Determine the [X, Y] coordinate at the center of the cell enclosing the given text.  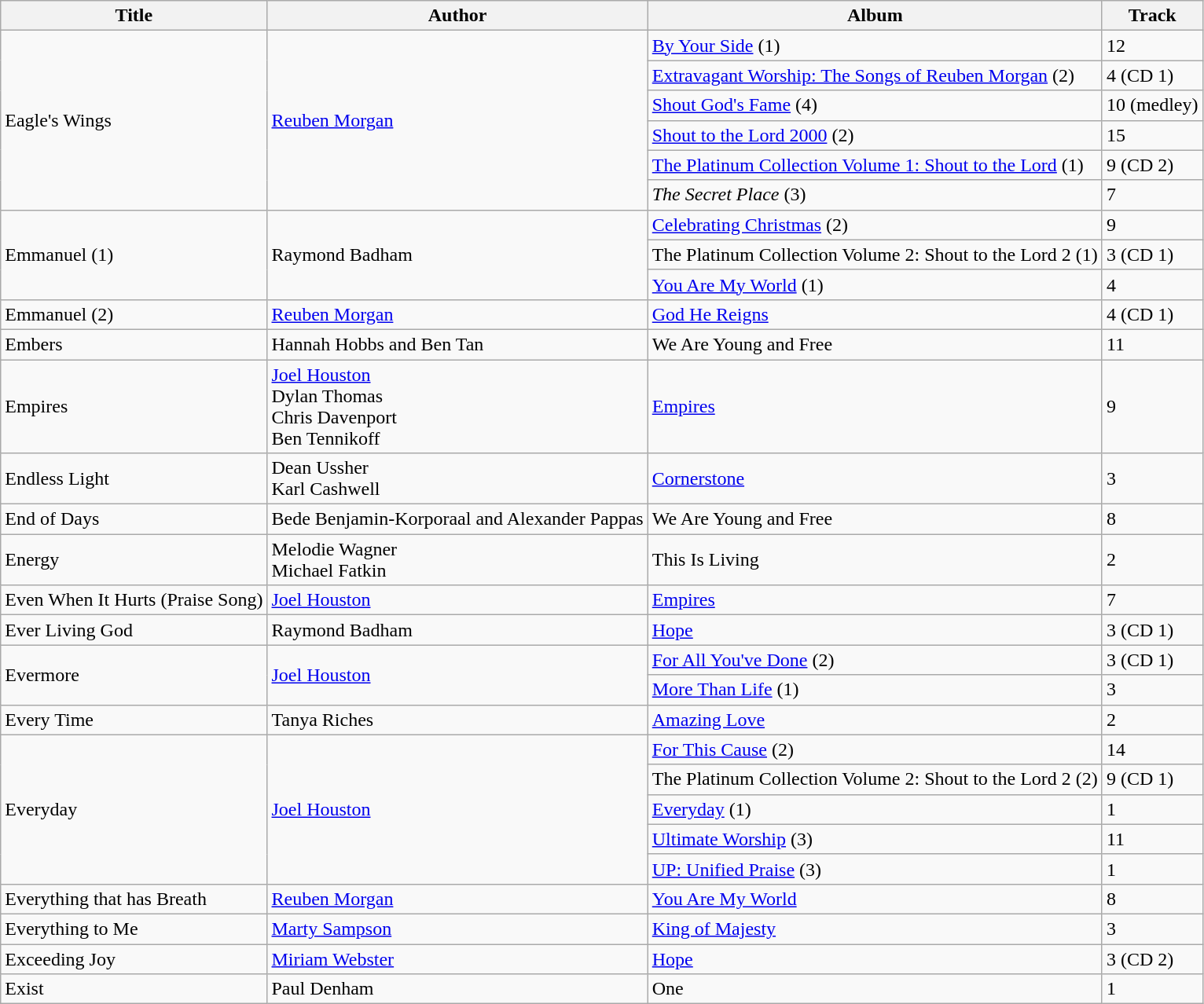
Endless Light [134, 479]
Title [134, 16]
Shout to the Lord 2000 (2) [875, 135]
10 (medley) [1152, 105]
Eagle's Wings [134, 120]
UP: Unified Praise (3) [875, 869]
King of Majesty [875, 929]
Emmanuel (2) [134, 314]
Embers [134, 344]
Energy [134, 559]
Cornerstone [875, 479]
One [875, 989]
Paul Denham [457, 989]
15 [1152, 135]
12 [1152, 46]
14 [1152, 749]
Evermore [134, 675]
You Are My World [875, 899]
Extravagant Worship: The Songs of Reuben Morgan (2) [875, 75]
God He Reigns [875, 314]
Bede Benjamin-Korporaal and Alexander Pappas [457, 519]
Melodie Wagner Michael Fatkin [457, 559]
Ever Living God [134, 630]
The Platinum Collection Volume 2: Shout to the Lord 2 (1) [875, 255]
End of Days [134, 519]
Celebrating Christmas (2) [875, 225]
4 [1152, 284]
3 (CD 2) [1152, 959]
Every Time [134, 720]
For All You've Done (2) [875, 660]
Amazing Love [875, 720]
Shout God's Fame (4) [875, 105]
Miriam Webster [457, 959]
You Are My World (1) [875, 284]
Exist [134, 989]
Author [457, 16]
More Than Life (1) [875, 690]
Everyday (1) [875, 809]
Everyday [134, 809]
Marty Sampson [457, 929]
This Is Living [875, 559]
Ultimate Worship (3) [875, 839]
The Platinum Collection Volume 2: Shout to the Lord 2 (2) [875, 779]
The Secret Place (3) [875, 195]
9 (CD 2) [1152, 165]
Joel Houston Dylan Thomas Chris Davenport Ben Tennikoff [457, 407]
Everything to Me [134, 929]
For This Cause (2) [875, 749]
By Your Side (1) [875, 46]
Exceeding Joy [134, 959]
Dean Ussher Karl Cashwell [457, 479]
Emmanuel (1) [134, 255]
Track [1152, 16]
Album [875, 16]
Everything that has Breath [134, 899]
The Platinum Collection Volume 1: Shout to the Lord (1) [875, 165]
Even When It Hurts (Praise Song) [134, 600]
Hannah Hobbs and Ben Tan [457, 344]
Tanya Riches [457, 720]
9 (CD 1) [1152, 779]
